Find where the given text appears and provide that cell's center as [X, Y] coordinate. 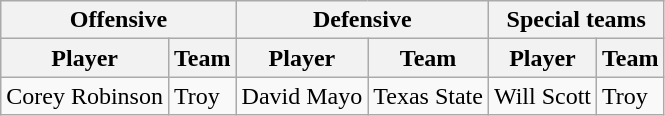
Defensive [362, 20]
Special teams [576, 20]
Texas State [428, 96]
Will Scott [542, 96]
Corey Robinson [85, 96]
David Mayo [302, 96]
Offensive [118, 20]
